Pinpoint the cell where the given text exists, returning its (x, y) midpoint coordinate. 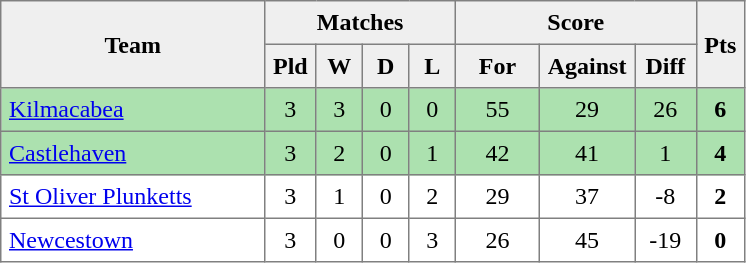
Score (576, 23)
37 (586, 197)
6 (720, 110)
For (497, 66)
W (339, 66)
Pld (290, 66)
41 (586, 153)
Diff (666, 66)
55 (497, 110)
-8 (666, 197)
L (432, 66)
45 (586, 240)
Pts (720, 44)
Castlehaven (133, 153)
D (385, 66)
St Oliver Plunketts (133, 197)
Matches (360, 23)
Team (133, 44)
Kilmacabea (133, 110)
-19 (666, 240)
Against (586, 66)
4 (720, 153)
42 (497, 153)
Newcestown (133, 240)
